Extract the (x, y) coordinate from the center of the cell holding the provided text.  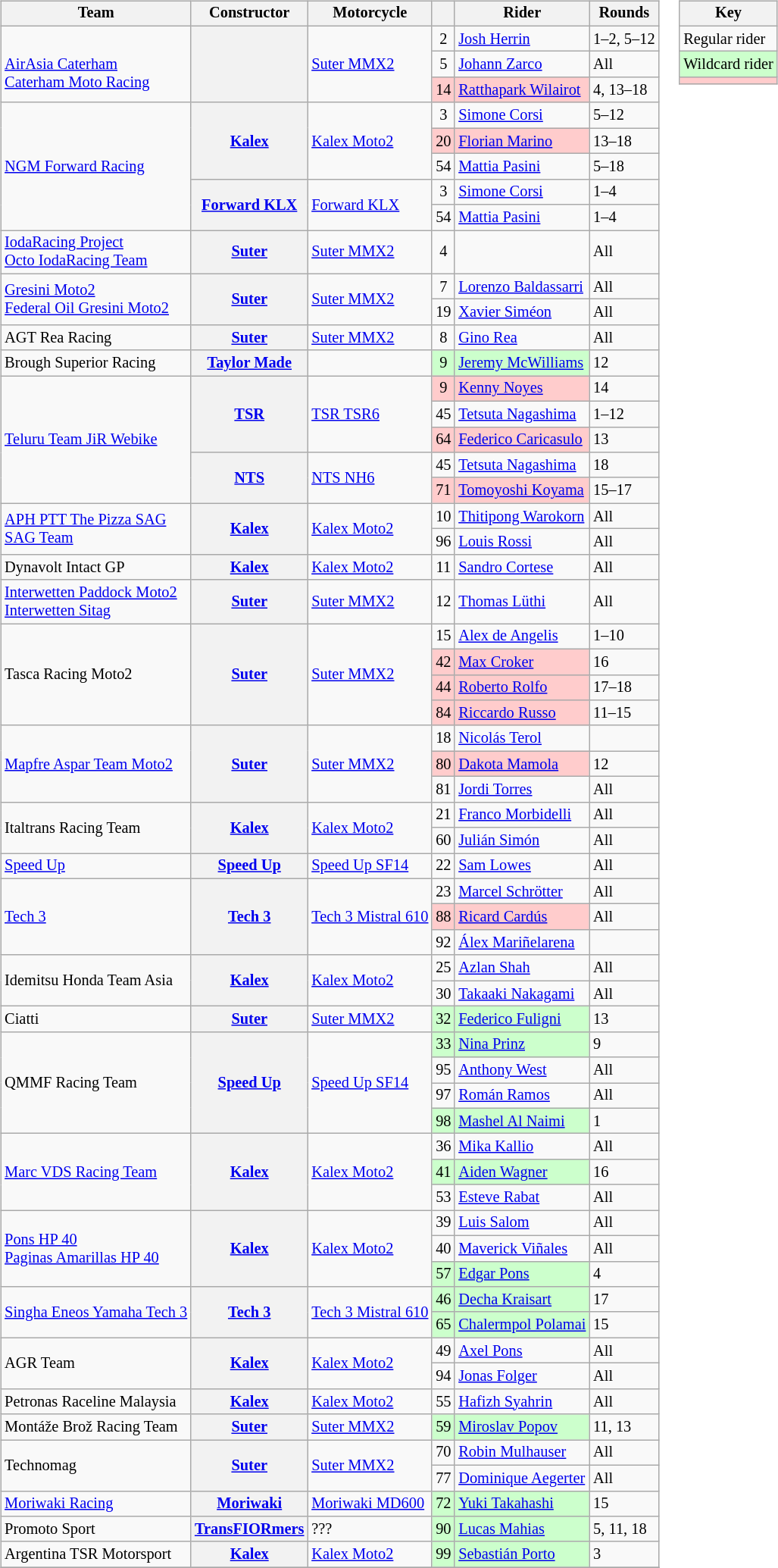
NTS (249, 477)
Promoto Sport (95, 1529)
Dominique Aegerter (522, 1478)
Franco Morbidelli (522, 815)
Marc VDS Racing Team (95, 1172)
Rounds (624, 14)
2 (443, 39)
Federico Fuligni (522, 1019)
21 (443, 815)
Florian Marino (522, 141)
AirAsia Caterham Caterham Moto Racing (95, 64)
Sam Lowes (522, 866)
59 (443, 1427)
IodaRacing Project Octo IodaRacing Team (95, 252)
Petronas Raceline Malaysia (95, 1401)
33 (443, 1044)
Álex Mariñelarena (522, 943)
20 (443, 141)
Román Ramos (522, 1096)
Italtrans Racing Team (95, 828)
53 (443, 1197)
Pons HP 40 Paginas Amarillas HP 40 (95, 1249)
Luis Salom (522, 1223)
Mashel Al Naimi (522, 1121)
Brough Superior Racing (95, 363)
19 (443, 312)
Taylor Made (249, 363)
Thitipong Warokorn (522, 516)
Azlan Shah (522, 968)
Nina Prinz (522, 1044)
41 (443, 1172)
Federico Caricasulo (522, 440)
Sebastián Porto (522, 1554)
32 (443, 1019)
Takaaki Nakagami (522, 994)
46 (443, 1300)
NGM Forward Racing (95, 166)
Ricard Cardús (522, 917)
39 (443, 1223)
Thomas Lüthi (522, 602)
13–18 (624, 141)
Mapfre Aspar Team Moto2 (95, 764)
Jordi Torres (522, 790)
QMMF Racing Team (95, 1082)
96 (443, 542)
60 (443, 840)
1–12 (624, 414)
Maverick Viñales (522, 1248)
81 (443, 790)
40 (443, 1248)
Marcel Schrötter (522, 891)
Tasca Racing Moto2 (95, 674)
Dakota Mamola (522, 764)
Yuki Takahashi (522, 1504)
95 (443, 1070)
Louis Rossi (522, 542)
7 (443, 286)
42 (443, 662)
Rider (522, 14)
Teluru Team JiR Webike (95, 440)
Miroslav Popov (522, 1427)
64 (443, 440)
10 (443, 516)
APH PTT The Pizza SAG SAG Team (95, 529)
Moriwaki MD600 (370, 1504)
Key (728, 14)
Ratthapark Wilairot (522, 90)
4, 13–18 (624, 90)
AGT Rea Racing (95, 338)
1–2, 5–12 (624, 39)
TransFIORmers (249, 1529)
36 (443, 1147)
44 (443, 687)
Nicolás Terol (522, 738)
99 (443, 1554)
Xavier Siméon (522, 312)
11, 13 (624, 1427)
Singha Eneos Yamaha Tech 3 (95, 1313)
97 (443, 1096)
84 (443, 713)
Hafizh Syahrin (522, 1401)
TSR (249, 414)
22 (443, 866)
Interwetten Paddock Moto2 Interwetten Sitag (95, 602)
Argentina TSR Motorsport (95, 1554)
90 (443, 1529)
11 (443, 567)
55 (443, 1401)
71 (443, 490)
Axel Pons (522, 1350)
Esteve Rabat (522, 1197)
5–18 (624, 167)
Lucas Mahias (522, 1529)
65 (443, 1325)
1 (624, 1121)
57 (443, 1274)
Team (95, 14)
92 (443, 943)
Kenny Noyes (522, 389)
30 (443, 994)
49 (443, 1350)
Lorenzo Baldassarri (522, 286)
Moriwaki Racing (95, 1504)
Regular rider (728, 39)
Jonas Folger (522, 1376)
Montáže Brož Racing Team (95, 1427)
Anthony West (522, 1070)
1–10 (624, 637)
Tomoyoshi Koyama (522, 490)
72 (443, 1504)
Julián Simón (522, 840)
Moriwaki (249, 1504)
17–18 (624, 687)
Gino Rea (522, 338)
Johann Zarco (522, 64)
Decha Kraisart (522, 1300)
Dynavolt Intact GP (95, 567)
17 (624, 1300)
Roberto Rolfo (522, 687)
Motorcycle (370, 14)
8 (443, 338)
Technomag (95, 1466)
Jeremy McWilliams (522, 363)
Constructor (249, 14)
Mika Kallio (522, 1147)
70 (443, 1453)
15–17 (624, 490)
Idemitsu Honda Team Asia (95, 981)
Alex de Angelis (522, 637)
94 (443, 1376)
AGR Team (95, 1363)
80 (443, 764)
5 (443, 64)
77 (443, 1478)
Josh Herrin (522, 39)
Ciatti (95, 1019)
88 (443, 917)
25 (443, 968)
Max Croker (522, 662)
5, 11, 18 (624, 1529)
Gresini Moto2 Federal Oil Gresini Moto2 (95, 299)
??? (370, 1529)
Edgar Pons (522, 1274)
5–12 (624, 115)
Chalermpol Polamai (522, 1325)
11–15 (624, 713)
Sandro Cortese (522, 567)
TSR TSR6 (370, 414)
Riccardo Russo (522, 713)
23 (443, 891)
Wildcard rider (728, 64)
NTS NH6 (370, 477)
98 (443, 1121)
Robin Mulhauser (522, 1453)
Aiden Wagner (522, 1172)
